Provide the [X, Y] coordinate of the cell's center where the given text is located.  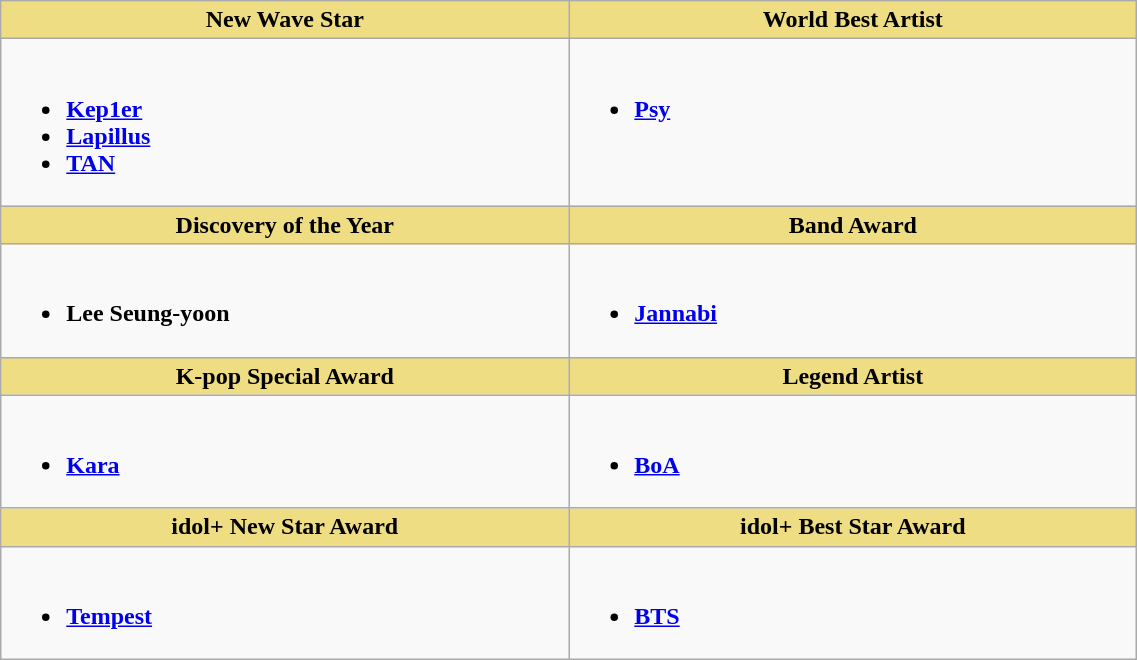
Kep1erLapillusTAN [285, 122]
Psy [853, 122]
idol+ New Star Award [285, 527]
idol+ Best Star Award [853, 527]
Lee Seung-yoon [285, 300]
Legend Artist [853, 376]
World Best Artist [853, 20]
K-pop Special Award [285, 376]
Discovery of the Year [285, 225]
Tempest [285, 602]
BTS [853, 602]
Band Award [853, 225]
Jannabi [853, 300]
New Wave Star [285, 20]
BoA [853, 452]
Kara [285, 452]
